Detect which cell encompasses the target text, then output its (X, Y) center coordinate. 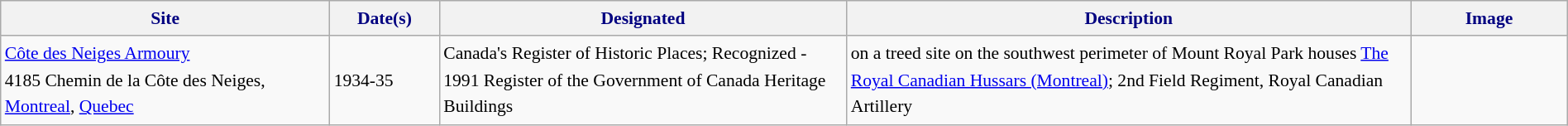
Côte des Neiges Armoury 4185 Chemin de la Côte des Neiges, Montreal, Quebec (165, 81)
Canada's Register of Historic Places; Recognized - 1991 Register of the Government of Canada Heritage Buildings (643, 81)
Designated (643, 18)
Date(s) (385, 18)
Image (1489, 18)
Description (1129, 18)
1934-35 (385, 81)
Site (165, 18)
